Capture the cell that displays the provided text and extract its [X, Y] central coordinate. 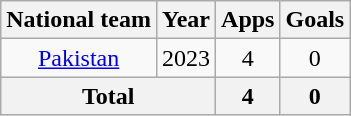
Apps [248, 20]
National team [79, 20]
Year [186, 20]
Pakistan [79, 58]
Total [108, 96]
2023 [186, 58]
Goals [315, 20]
